Output the (X, Y) coordinate of the center of the cell containing the given text.  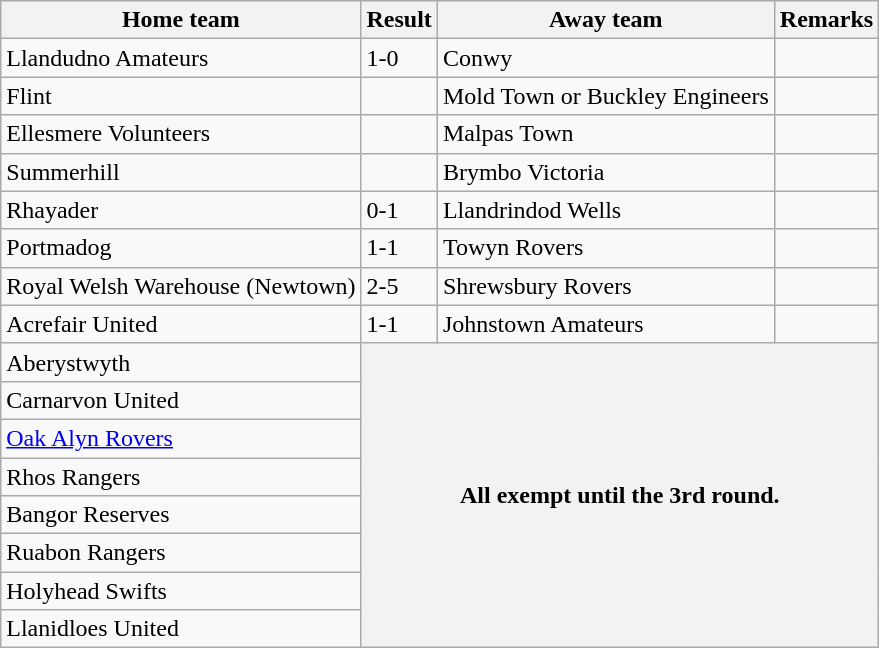
Malpas Town (606, 134)
Llandudno Amateurs (181, 58)
2-5 (399, 286)
Conwy (606, 58)
Llandrindod Wells (606, 210)
Acrefair United (181, 324)
Brymbo Victoria (606, 172)
Llanidloes United (181, 629)
Mold Town or Buckley Engineers (606, 96)
Portmadog (181, 248)
Carnarvon United (181, 400)
Away team (606, 20)
Royal Welsh Warehouse (Newtown) (181, 286)
Towyn Rovers (606, 248)
All exempt until the 3rd round. (620, 495)
Home team (181, 20)
Ellesmere Volunteers (181, 134)
Aberystwyth (181, 362)
Johnstown Amateurs (606, 324)
Result (399, 20)
Summerhill (181, 172)
Oak Alyn Rovers (181, 438)
Rhayader (181, 210)
Rhos Rangers (181, 477)
Bangor Reserves (181, 515)
Shrewsbury Rovers (606, 286)
Ruabon Rangers (181, 553)
Remarks (826, 20)
0-1 (399, 210)
1-0 (399, 58)
Flint (181, 96)
Holyhead Swifts (181, 591)
